For the text-containing cell, return its midpoint in (X, Y) coordinate format. 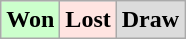
Draw (150, 20)
Won (30, 20)
Lost (88, 20)
